Identify which cell holds the provided text, then report its (X, Y) central coordinate. 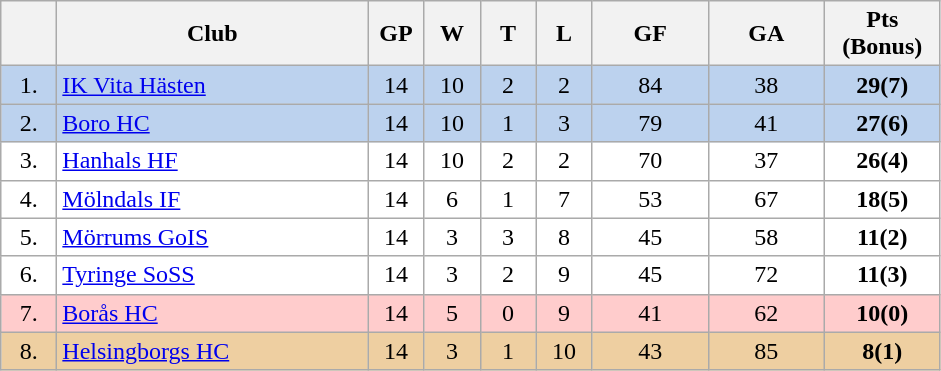
IK Vita Hästen (212, 85)
4. (29, 199)
T (508, 34)
37 (766, 161)
Helsingborgs HC (212, 351)
53 (650, 199)
Pts (Bonus) (882, 34)
11(3) (882, 275)
Borås HC (212, 313)
8. (29, 351)
Mörrums GoIS (212, 237)
GA (766, 34)
79 (650, 123)
38 (766, 85)
Hanhals HF (212, 161)
58 (766, 237)
1. (29, 85)
Boro HC (212, 123)
11(2) (882, 237)
62 (766, 313)
GF (650, 34)
Club (212, 34)
43 (650, 351)
85 (766, 351)
72 (766, 275)
8(1) (882, 351)
7. (29, 313)
0 (508, 313)
70 (650, 161)
3. (29, 161)
6. (29, 275)
Mölndals IF (212, 199)
18(5) (882, 199)
Tyringe SoSS (212, 275)
27(6) (882, 123)
5. (29, 237)
84 (650, 85)
W (452, 34)
10(0) (882, 313)
GP (396, 34)
26(4) (882, 161)
29(7) (882, 85)
67 (766, 199)
L (564, 34)
7 (564, 199)
2. (29, 123)
6 (452, 199)
5 (452, 313)
8 (564, 237)
